Capture the cell that displays the provided text and extract its (x, y) central coordinate. 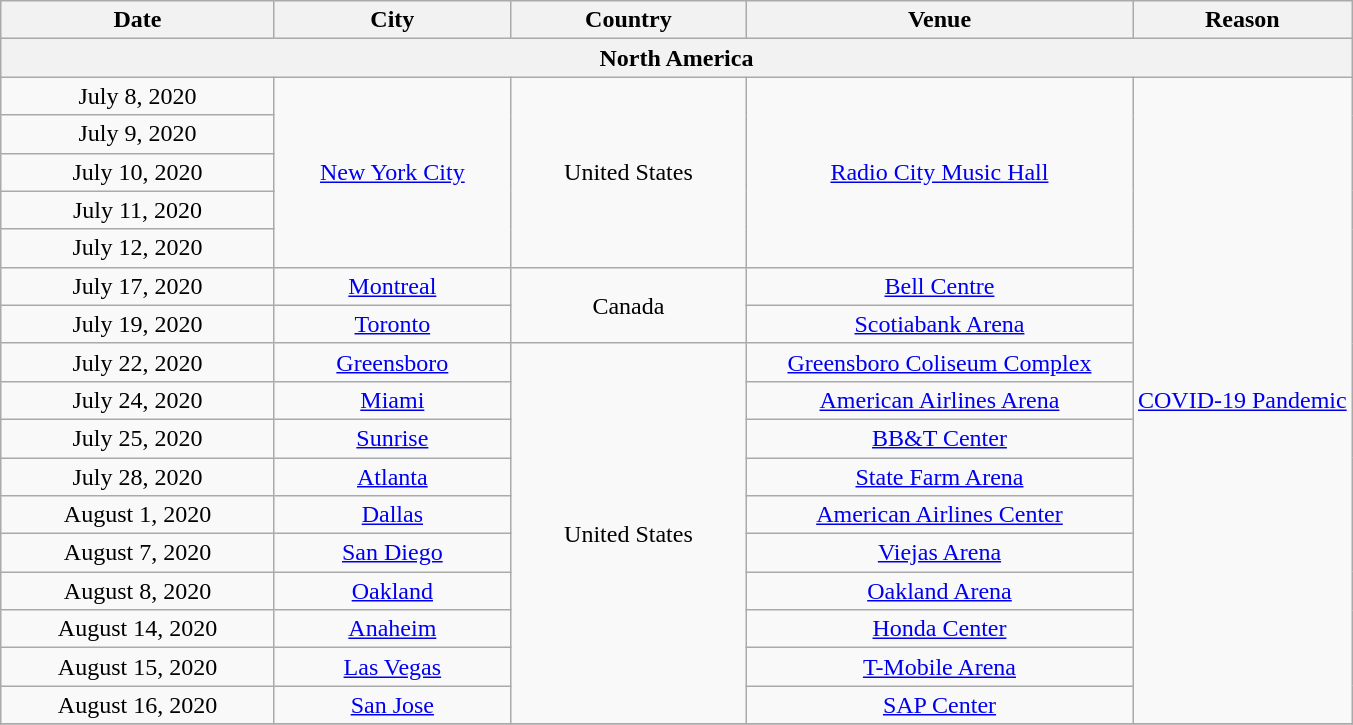
San Diego (392, 553)
July 22, 2020 (138, 362)
July 8, 2020 (138, 96)
Sunrise (392, 438)
July 9, 2020 (138, 134)
North America (676, 58)
July 17, 2020 (138, 286)
August 8, 2020 (138, 591)
Greensboro (392, 362)
San Jose (392, 705)
August 16, 2020 (138, 705)
July 12, 2020 (138, 248)
SAP Center (939, 705)
Reason (1242, 20)
August 15, 2020 (138, 667)
American Airlines Arena (939, 400)
COVID-19 Pandemic (1242, 400)
Country (628, 20)
Oakland Arena (939, 591)
Atlanta (392, 477)
Greensboro Coliseum Complex (939, 362)
Toronto (392, 324)
July 24, 2020 (138, 400)
New York City (392, 172)
Bell Centre (939, 286)
August 1, 2020 (138, 515)
July 10, 2020 (138, 172)
August 14, 2020 (138, 629)
Las Vegas (392, 667)
Scotiabank Arena (939, 324)
July 28, 2020 (138, 477)
City (392, 20)
July 11, 2020 (138, 210)
T-Mobile Arena (939, 667)
Venue (939, 20)
July 25, 2020 (138, 438)
State Farm Arena (939, 477)
BB&T Center (939, 438)
Date (138, 20)
Dallas (392, 515)
Miami (392, 400)
American Airlines Center (939, 515)
August 7, 2020 (138, 553)
Oakland (392, 591)
Honda Center (939, 629)
Viejas Arena (939, 553)
Radio City Music Hall (939, 172)
Montreal (392, 286)
Anaheim (392, 629)
Canada (628, 305)
July 19, 2020 (138, 324)
